Identify which cell holds the provided text, then report its [X, Y] central coordinate. 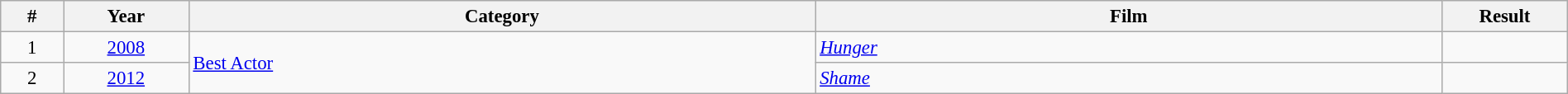
2 [32, 78]
Result [1505, 16]
2012 [126, 78]
Category [502, 16]
Hunger [1129, 48]
# [32, 16]
Best Actor [502, 63]
2008 [126, 48]
Film [1129, 16]
1 [32, 48]
Year [126, 16]
Shame [1129, 78]
